Return the [x, y] coordinate for the center point of the cell that contains the specified text.  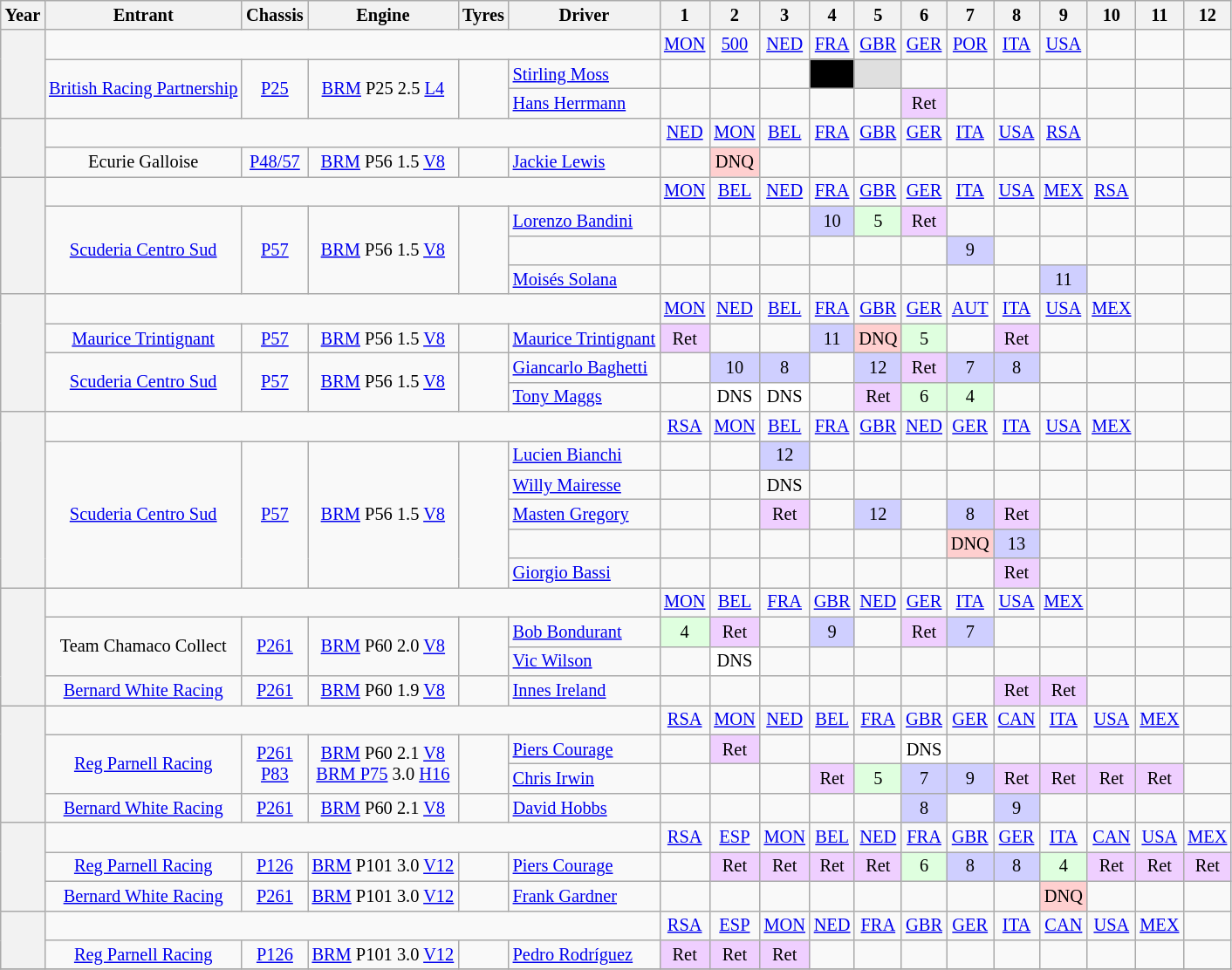
BRM P60 2.0 V8 [383, 646]
Lucien Bianchi [585, 455]
13 [1017, 543]
British Racing Partnership [143, 89]
BRM P25 2.5 L4 [383, 89]
Hans Herrmann [585, 103]
Engine [383, 15]
P25 [274, 89]
Frank Gardner [585, 896]
Stirling Moss [585, 74]
Tony Maggs [585, 397]
BRM P60 2.1 V8 BRM P75 3.0 H16 [383, 764]
Giorgio Bassi [585, 573]
Pedro Rodríguez [585, 954]
David Hobbs [585, 808]
Ecurie Galloise [143, 162]
P48/57 [274, 162]
Driver [585, 15]
BRM P60 2.1 V8 [383, 808]
Moisés Solana [585, 279]
AUT [970, 309]
Lorenzo Bandini [585, 221]
BRM P60 1.9 V8 [383, 690]
2 [735, 15]
P261P83 [274, 764]
500 [735, 44]
3 [785, 15]
Team Chamaco Collect [143, 646]
Tyres [483, 15]
Jackie Lewis [585, 162]
Willy Mairesse [585, 485]
Masten Gregory [585, 514]
POR [970, 44]
Vic Wilson [585, 661]
Innes Ireland [585, 690]
Giancarlo Baghetti [585, 367]
1 [684, 15]
Bob Bondurant [585, 632]
Year [23, 15]
Entrant [143, 15]
Chassis [274, 15]
Chris Irwin [585, 778]
